Return the (X, Y) coordinate for the center point of the cell that contains the specified text.  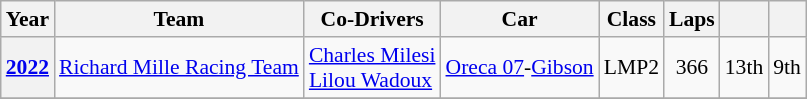
Charles Milesi Lilou Wadoux (372, 68)
366 (692, 68)
9th (787, 68)
Laps (692, 19)
Car (519, 19)
13th (744, 68)
Team (179, 19)
2022 (28, 68)
Class (632, 19)
LMP2 (632, 68)
Co-Drivers (372, 19)
Richard Mille Racing Team (179, 68)
Oreca 07-Gibson (519, 68)
Year (28, 19)
